From the cell containing the given text, extract its center point as [X, Y] coordinate. 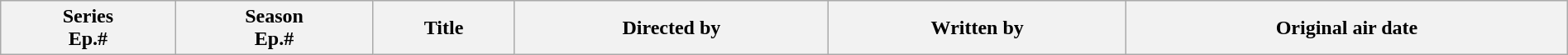
Title [443, 28]
SeriesEp.# [88, 28]
SeasonEp.# [275, 28]
Directed by [672, 28]
Written by [978, 28]
Original air date [1347, 28]
